Pinpoint the cell where the given text exists, returning its [x, y] midpoint coordinate. 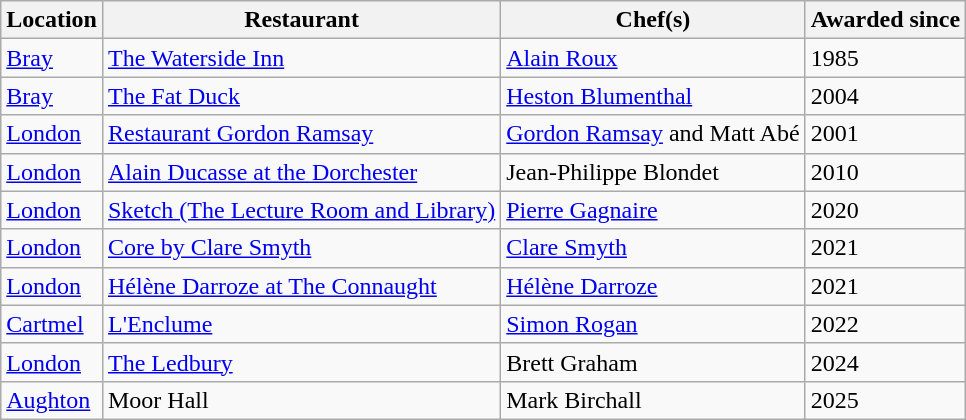
The Ledbury [301, 362]
Hélène Darroze at The Connaught [301, 286]
Restaurant [301, 20]
Chef(s) [653, 20]
1985 [886, 58]
Core by Clare Smyth [301, 248]
Heston Blumenthal [653, 96]
2001 [886, 134]
Cartmel [52, 324]
The Fat Duck [301, 96]
Sketch (The Lecture Room and Library) [301, 210]
2020 [886, 210]
Restaurant Gordon Ramsay [301, 134]
2022 [886, 324]
Location [52, 20]
Hélène Darroze [653, 286]
Gordon Ramsay and Matt Abé [653, 134]
Clare Smyth [653, 248]
Mark Birchall [653, 400]
L'Enclume [301, 324]
Pierre Gagnaire [653, 210]
2004 [886, 96]
Simon Rogan [653, 324]
Moor Hall [301, 400]
Awarded since [886, 20]
Aughton [52, 400]
Alain Roux [653, 58]
Brett Graham [653, 362]
The Waterside Inn [301, 58]
2024 [886, 362]
Jean-Philippe Blondet [653, 172]
2010 [886, 172]
Alain Ducasse at the Dorchester [301, 172]
2025 [886, 400]
